Locate the cell with the specified text and output its (x, y) center coordinate. 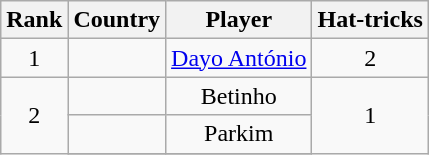
Country (117, 20)
Betinho (239, 96)
Player (239, 20)
Dayo António (239, 58)
Rank (34, 20)
Parkim (239, 134)
Hat-tricks (370, 20)
